Detect which cell encompasses the target text, then output its (x, y) center coordinate. 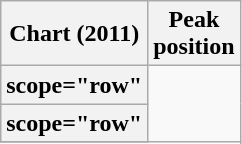
Chart (2011) (74, 34)
Peakposition (194, 34)
